Search for the cell housing the specified text and yield its [X, Y] center coordinate. 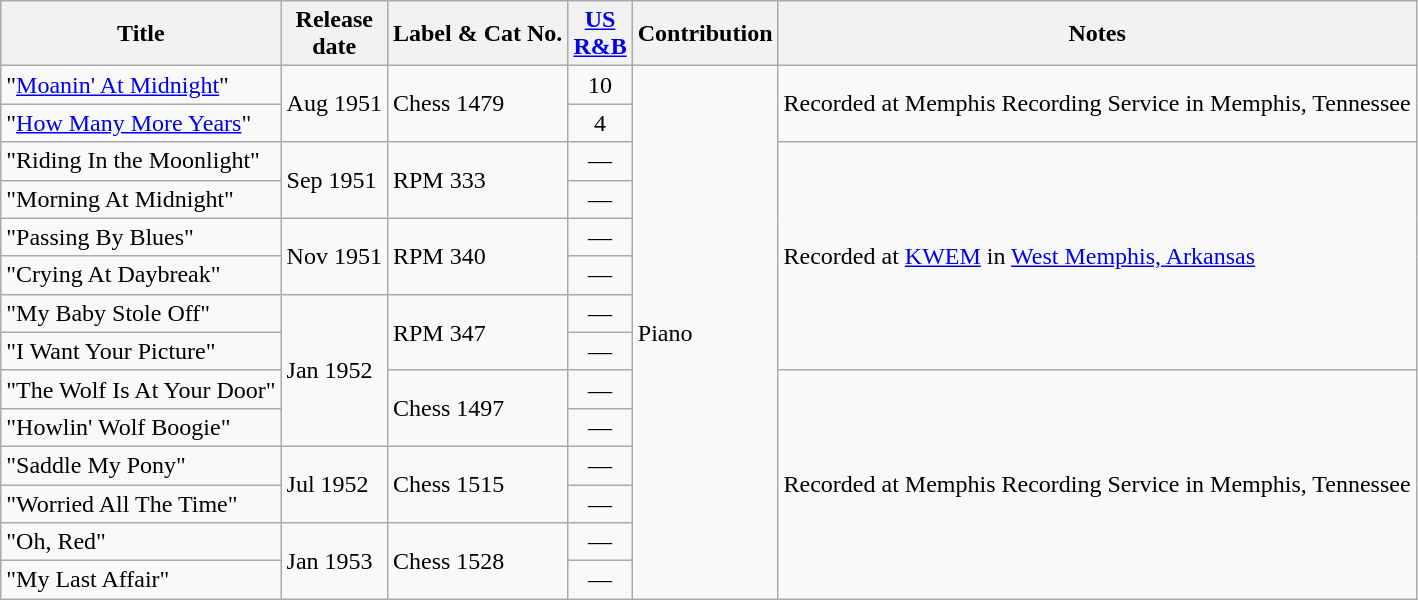
Sep 1951 [334, 180]
"Crying At Daybreak" [141, 275]
"Riding In the Moonlight" [141, 161]
Chess 1515 [477, 484]
"Howlin' Wolf Boogie" [141, 427]
"I Want Your Picture" [141, 351]
Nov 1951 [334, 256]
Contribution [705, 34]
"Worried All The Time" [141, 503]
Aug 1951 [334, 104]
"Saddle My Pony" [141, 465]
"Passing By Blues" [141, 237]
Jul 1952 [334, 484]
10 [600, 85]
USR&B [600, 34]
Chess 1497 [477, 408]
"My Last Affair" [141, 580]
Jan 1952 [334, 370]
"Moanin' At Midnight" [141, 85]
Chess 1528 [477, 561]
Releasedate [334, 34]
"How Many More Years" [141, 123]
4 [600, 123]
"Morning At Midnight" [141, 199]
"The Wolf Is At Your Door" [141, 389]
Jan 1953 [334, 561]
"My Baby Stole Off" [141, 313]
RPM 333 [477, 180]
"Oh, Red" [141, 542]
Chess 1479 [477, 104]
Piano [705, 332]
RPM 340 [477, 256]
Recorded at KWEM in West Memphis, Arkansas [1097, 256]
Label & Cat No. [477, 34]
RPM 347 [477, 332]
Notes [1097, 34]
Title [141, 34]
